Capture the cell that displays the provided text and extract its [x, y] central coordinate. 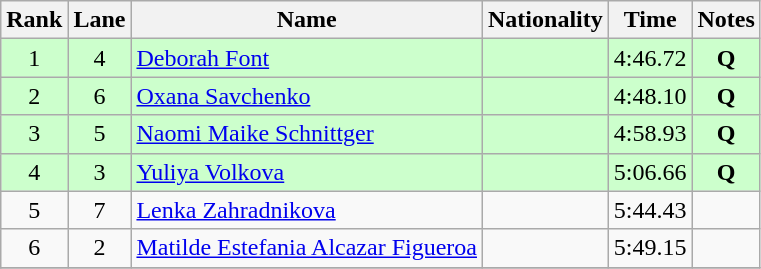
7 [100, 210]
Nationality [546, 20]
Lane [100, 20]
5:44.43 [650, 210]
Notes [726, 20]
1 [34, 58]
Time [650, 20]
5:49.15 [650, 248]
4:48.10 [650, 96]
4:58.93 [650, 134]
Lenka Zahradnikova [307, 210]
Yuliya Volkova [307, 172]
Matilde Estefania Alcazar Figueroa [307, 248]
5:06.66 [650, 172]
Naomi Maike Schnittger [307, 134]
Deborah Font [307, 58]
Rank [34, 20]
Name [307, 20]
4:46.72 [650, 58]
Oxana Savchenko [307, 96]
